Identify which cell holds the provided text, then report its (x, y) central coordinate. 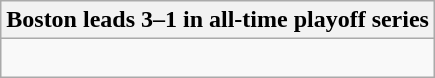
Boston leads 3–1 in all-time playoff series (218, 20)
